Find where the given text appears and provide that cell's center as [X, Y] coordinate. 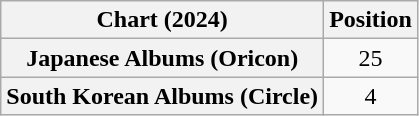
South Korean Albums (Circle) [162, 96]
Chart (2024) [162, 20]
Position [371, 20]
Japanese Albums (Oricon) [162, 58]
25 [371, 58]
4 [371, 96]
